For the text-containing cell, return its midpoint in (x, y) coordinate format. 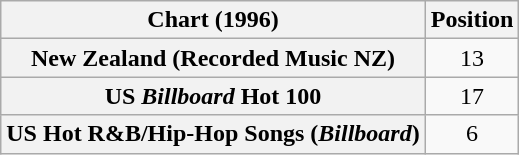
13 (472, 58)
Position (472, 20)
6 (472, 134)
Chart (1996) (213, 20)
US Billboard Hot 100 (213, 96)
New Zealand (Recorded Music NZ) (213, 58)
US Hot R&B/Hip-Hop Songs (Billboard) (213, 134)
17 (472, 96)
